Detect which cell encompasses the target text, then output its [x, y] center coordinate. 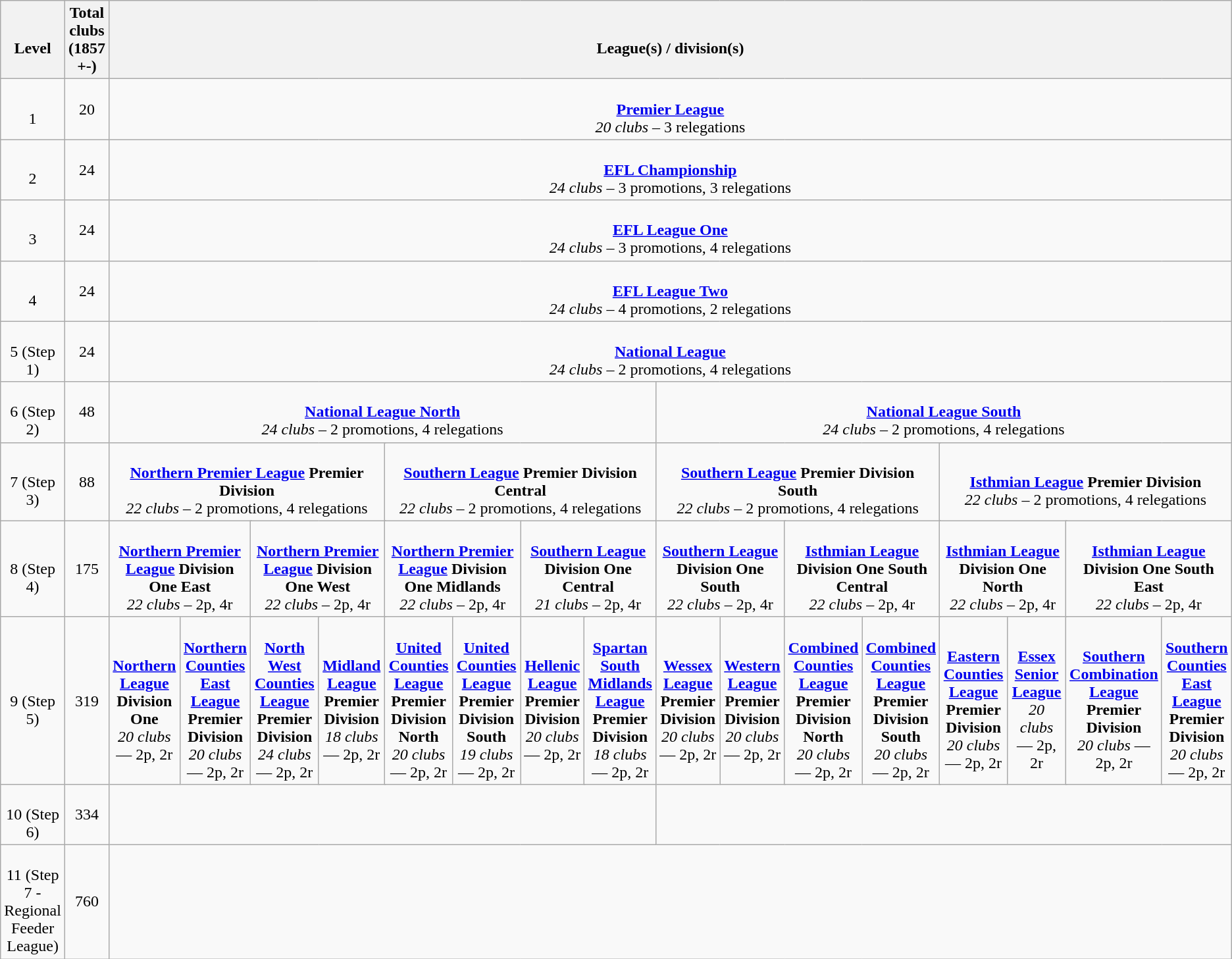
EFL League Two 24 clubs – 4 promotions, 2 relegations [671, 291]
88 [87, 482]
Northern Premier League Division One East 22 clubs – 2p, 4r [180, 569]
319 [87, 700]
20 [87, 109]
9 (Step 5) [33, 700]
2 [33, 170]
760 [87, 902]
1 [33, 109]
Southern Combination League Premier Division20 clubs — 2p, 2r [1114, 700]
4 [33, 291]
Spartan South Midlands League Premier Division18 clubs — 2p, 2r [620, 700]
EFL League One 24 clubs – 3 promotions, 4 relegations [671, 230]
Western League Premier Division20 clubs — 2p, 2r [752, 700]
Hellenic League Premier Division20 clubs — 2p, 2r [553, 700]
Premier League 20 clubs – 3 relegations [671, 109]
Isthmian League Division One South East 22 clubs – 2p, 4r [1149, 569]
Eastern Counties League Premier Division20 clubs — 2p, 2r [974, 700]
National League North 24 clubs – 2 promotions, 4 relegations [383, 412]
6 (Step 2) [33, 412]
11 (Step 7 - Regional Feeder League) [33, 902]
North West Counties League Premier Division24 clubs — 2p, 2r [284, 700]
Southern League Division One South 22 clubs – 2p, 4r [720, 569]
Southern League Premier Division Central 22 clubs – 2 promotions, 4 relegations [521, 482]
3 [33, 230]
United Counties League Premier Division North20 clubs — 2p, 2r [419, 700]
Essex Senior League20 clubs — 2p, 2r [1037, 700]
48 [87, 412]
5 (Step 1) [33, 351]
EFL Championship 24 clubs – 3 promotions, 3 relegations [671, 170]
Southern Counties East League Premier Division20 clubs — 2p, 2r [1196, 700]
Isthmian League Premier Division 22 clubs – 2 promotions, 4 relegations [1086, 482]
League(s) / division(s) [671, 39]
Northern Premier League Division One West 22 clubs – 2p, 4r [318, 569]
175 [87, 569]
Northern Premier League Division One Midlands 22 clubs – 2p, 4r [453, 569]
Southern League Division One Central 21 clubs – 2p, 4r [588, 569]
8 (Step 4) [33, 569]
334 [87, 814]
Combined Counties League Premier Division North20 clubs — 2p, 2r [823, 700]
Level [33, 39]
United Counties League Premier Division South19 clubs — 2p, 2r [487, 700]
Total clubs (1857 +-) [87, 39]
Northern Counties East League Premier Division20 clubs — 2p, 2r [215, 700]
Isthmian League Division One North 22 clubs – 2p, 4r [1003, 569]
Northern League Division One20 clubs — 2p, 2r [145, 700]
Southern League Premier Division South 22 clubs – 2 promotions, 4 relegations [798, 482]
Isthmian League Division One South Central 22 clubs – 2p, 4r [862, 569]
National League 24 clubs – 2 promotions, 4 relegations [671, 351]
National League South 24 clubs – 2 promotions, 4 relegations [944, 412]
Midland League Premier Division18 clubs — 2p, 2r [351, 700]
10 (Step 6) [33, 814]
Northern Premier League Premier Division 22 clubs – 2 promotions, 4 relegations [247, 482]
Wessex League Premier Division20 clubs — 2p, 2r [688, 700]
7 (Step 3) [33, 482]
Combined Counties League Premier Division South20 clubs — 2p, 2r [901, 700]
